Detect which cell encompasses the target text, then output its [x, y] center coordinate. 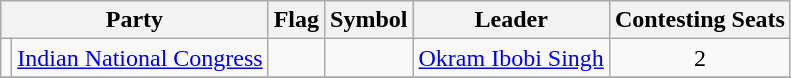
Flag [296, 20]
Okram Ibobi Singh [511, 58]
Indian National Congress [140, 58]
Party [134, 20]
2 [700, 58]
Symbol [369, 20]
Leader [511, 20]
Contesting Seats [700, 20]
